Return the [X, Y] coordinate for the center point of the cell that contains the specified text.  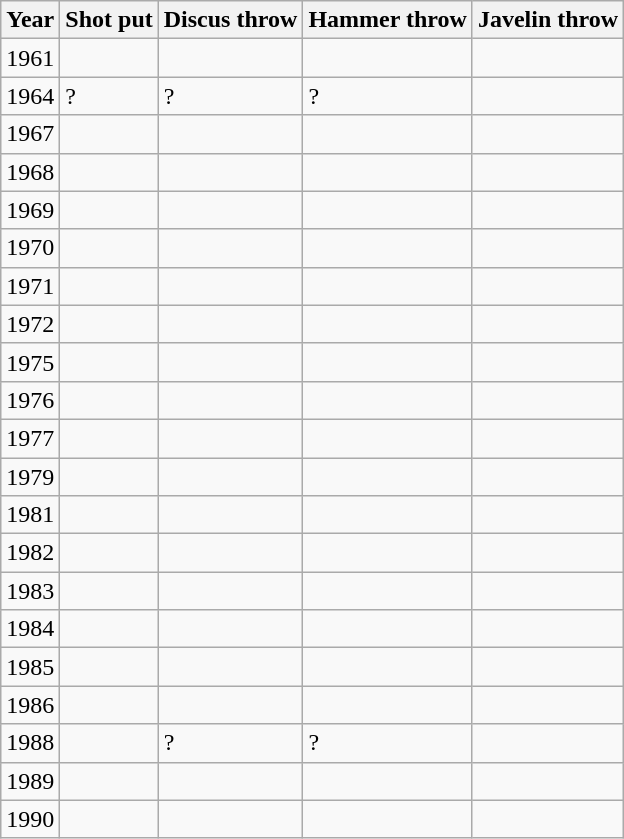
Hammer throw [388, 20]
1968 [30, 172]
1976 [30, 400]
Year [30, 20]
1970 [30, 248]
1981 [30, 515]
1969 [30, 210]
1972 [30, 324]
1982 [30, 553]
1979 [30, 477]
1971 [30, 286]
1961 [30, 58]
1984 [30, 629]
1990 [30, 819]
1977 [30, 438]
1964 [30, 96]
Discus throw [230, 20]
Javelin throw [548, 20]
1985 [30, 667]
1983 [30, 591]
1975 [30, 362]
1988 [30, 743]
1986 [30, 705]
1967 [30, 134]
Shot put [109, 20]
1989 [30, 781]
